Output the [X, Y] coordinate of the center of the cell containing the given text.  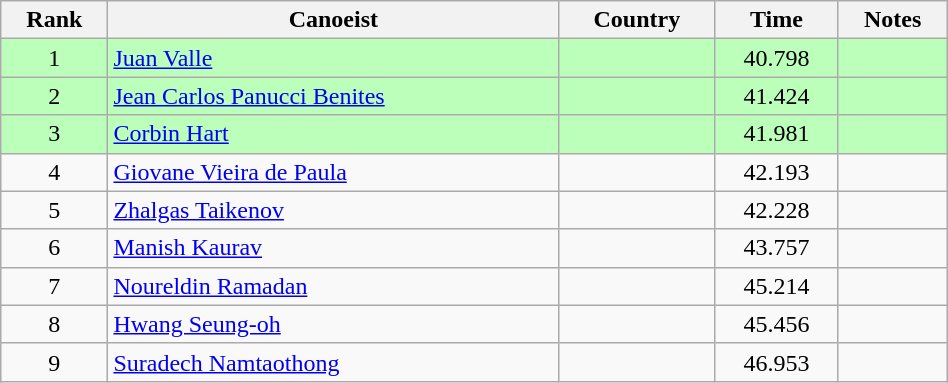
Hwang Seung-oh [334, 324]
46.953 [776, 362]
9 [54, 362]
45.456 [776, 324]
43.757 [776, 248]
45.214 [776, 286]
Canoeist [334, 20]
Juan Valle [334, 58]
Corbin Hart [334, 134]
42.228 [776, 210]
41.981 [776, 134]
Rank [54, 20]
6 [54, 248]
Noureldin Ramadan [334, 286]
2 [54, 96]
Notes [892, 20]
Jean Carlos Panucci Benites [334, 96]
5 [54, 210]
42.193 [776, 172]
Giovane Vieira de Paula [334, 172]
Country [637, 20]
Time [776, 20]
Zhalgas Taikenov [334, 210]
8 [54, 324]
4 [54, 172]
Suradech Namtaothong [334, 362]
40.798 [776, 58]
41.424 [776, 96]
Manish Kaurav [334, 248]
1 [54, 58]
3 [54, 134]
7 [54, 286]
